For the text-containing cell, return its midpoint in (x, y) coordinate format. 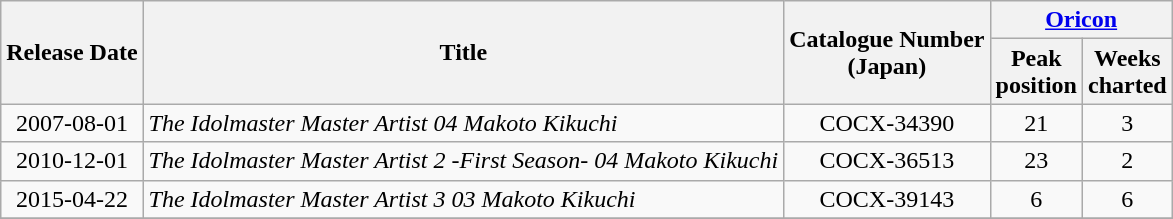
The Idolmaster Master Artist 2 -First Season- 04 Makoto Kikuchi (464, 161)
Title (464, 52)
2 (1127, 161)
COCX-34390 (887, 123)
Oricon (1081, 20)
COCX-36513 (887, 161)
23 (1036, 161)
2015-04-22 (72, 199)
3 (1127, 123)
Peakposition (1036, 72)
COCX-39143 (887, 199)
Catalogue Number (Japan) (887, 52)
2007-08-01 (72, 123)
Release Date (72, 52)
21 (1036, 123)
2010-12-01 (72, 161)
The Idolmaster Master Artist 04 Makoto Kikuchi (464, 123)
Weeks charted (1127, 72)
The Idolmaster Master Artist 3 03 Makoto Kikuchi (464, 199)
